Provide the [X, Y] coordinate of the cell's center where the given text is located.  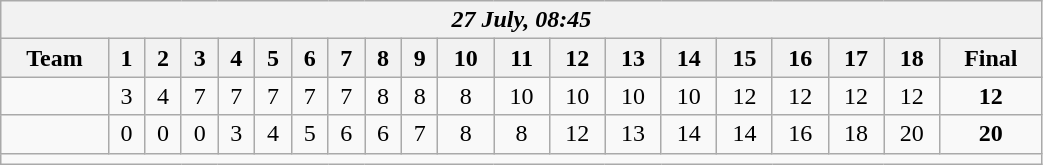
9 [420, 58]
17 [856, 58]
Team [54, 58]
27 July, 08:45 [522, 20]
Final [991, 58]
2 [164, 58]
11 [522, 58]
1 [126, 58]
15 [745, 58]
